Search for the cell housing the specified text and yield its [x, y] center coordinate. 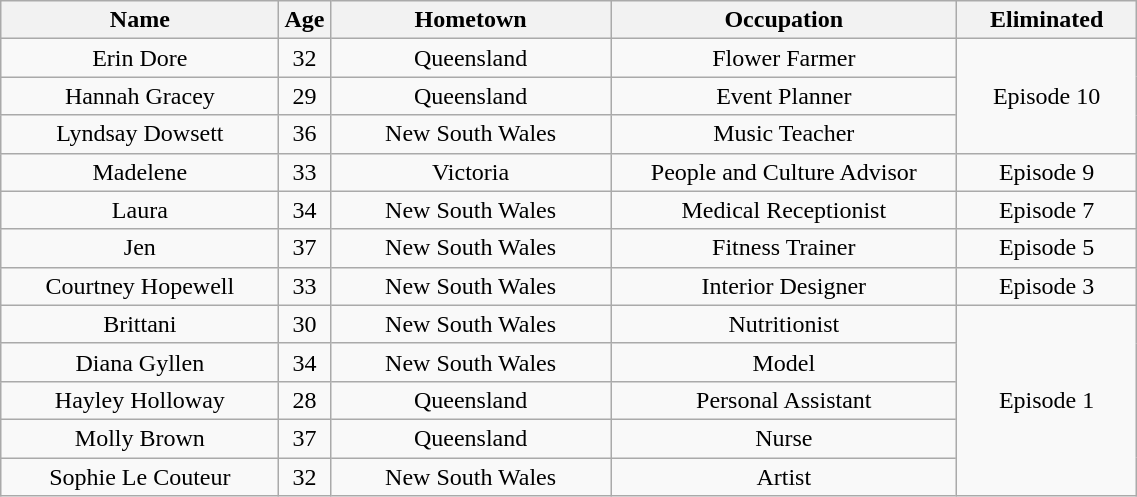
Nutritionist [784, 324]
Brittani [140, 324]
Courtney Hopewell [140, 286]
Victoria [470, 172]
Model [784, 362]
Hannah Gracey [140, 96]
Laura [140, 210]
Episode 3 [1046, 286]
29 [304, 96]
Interior Designer [784, 286]
People and Culture Advisor [784, 172]
Name [140, 20]
Lyndsay Dowsett [140, 134]
Personal Assistant [784, 400]
Diana Gyllen [140, 362]
Fitness Trainer [784, 248]
36 [304, 134]
Event Planner [784, 96]
Episode 10 [1046, 96]
Episode 9 [1046, 172]
Jen [140, 248]
Medical Receptionist [784, 210]
Music Teacher [784, 134]
Eliminated [1046, 20]
Episode 5 [1046, 248]
Age [304, 20]
30 [304, 324]
Episode 1 [1046, 400]
Hayley Holloway [140, 400]
Artist [784, 477]
28 [304, 400]
Sophie Le Couteur [140, 477]
Erin Dore [140, 58]
Episode 7 [1046, 210]
Hometown [470, 20]
Occupation [784, 20]
Flower Farmer [784, 58]
Madelene [140, 172]
Nurse [784, 438]
Molly Brown [140, 438]
